Search for the cell housing the specified text and yield its (x, y) center coordinate. 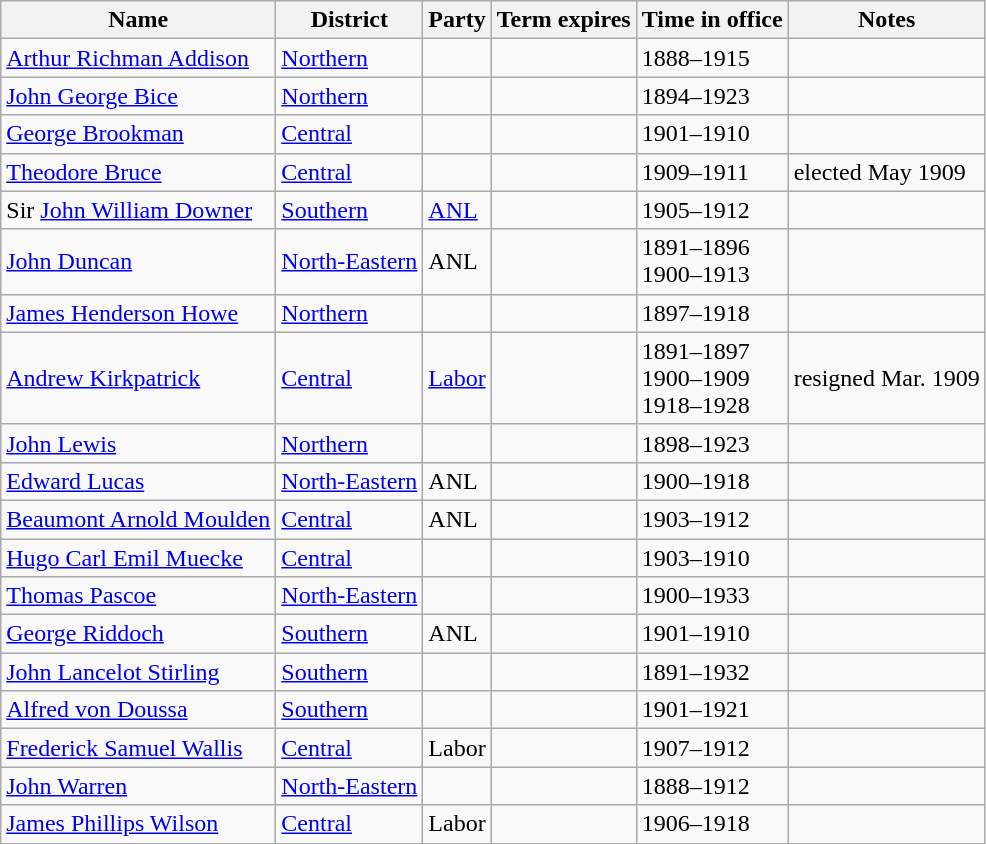
Time in office (712, 20)
1903–1912 (712, 519)
1888–1912 (712, 786)
1909–1911 (712, 172)
1901–1921 (712, 710)
1891–18971900–19091918–1928 (712, 378)
1907–1912 (712, 748)
1900–1918 (712, 481)
1888–1915 (712, 58)
James Phillips Wilson (138, 824)
Sir John William Downer (138, 210)
1898–1923 (712, 443)
1905–1912 (712, 210)
Frederick Samuel Wallis (138, 748)
James Henderson Howe (138, 313)
Hugo Carl Emil Muecke (138, 557)
Theodore Bruce (138, 172)
John Warren (138, 786)
Thomas Pascoe (138, 596)
Arthur Richman Addison (138, 58)
John Lancelot Stirling (138, 672)
Name (138, 20)
1894–1923 (712, 96)
George Riddoch (138, 634)
George Brookman (138, 134)
Andrew Kirkpatrick (138, 378)
Beaumont Arnold Moulden (138, 519)
1906–1918 (712, 824)
1891–1932 (712, 672)
John Duncan (138, 262)
Alfred von Doussa (138, 710)
District (350, 20)
Term expires (564, 20)
1897–1918 (712, 313)
resigned Mar. 1909 (886, 378)
1900–1933 (712, 596)
Edward Lucas (138, 481)
Notes (886, 20)
1903–1910 (712, 557)
John George Bice (138, 96)
Party (457, 20)
elected May 1909 (886, 172)
1891–18961900–1913 (712, 262)
John Lewis (138, 443)
